Return [x, y] of the center of cell containing provided text 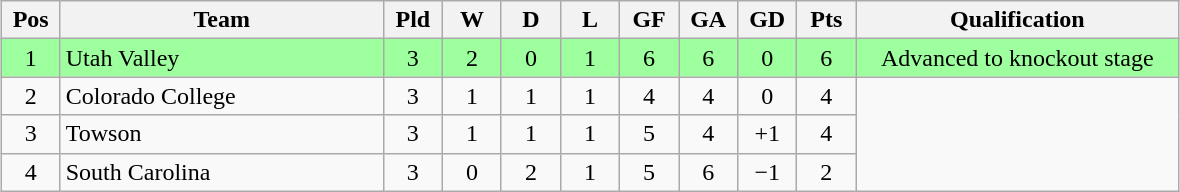
Qualification [1018, 20]
L [590, 20]
Advanced to knockout stage [1018, 58]
Towson [222, 134]
GF [650, 20]
−1 [768, 172]
W [472, 20]
Utah Valley [222, 58]
GD [768, 20]
D [530, 20]
GA [708, 20]
+1 [768, 134]
Colorado College [222, 96]
Pts [826, 20]
South Carolina [222, 172]
Pld [412, 20]
Team [222, 20]
Pos [30, 20]
